Output the (x, y) coordinate of the center of the cell containing the given text.  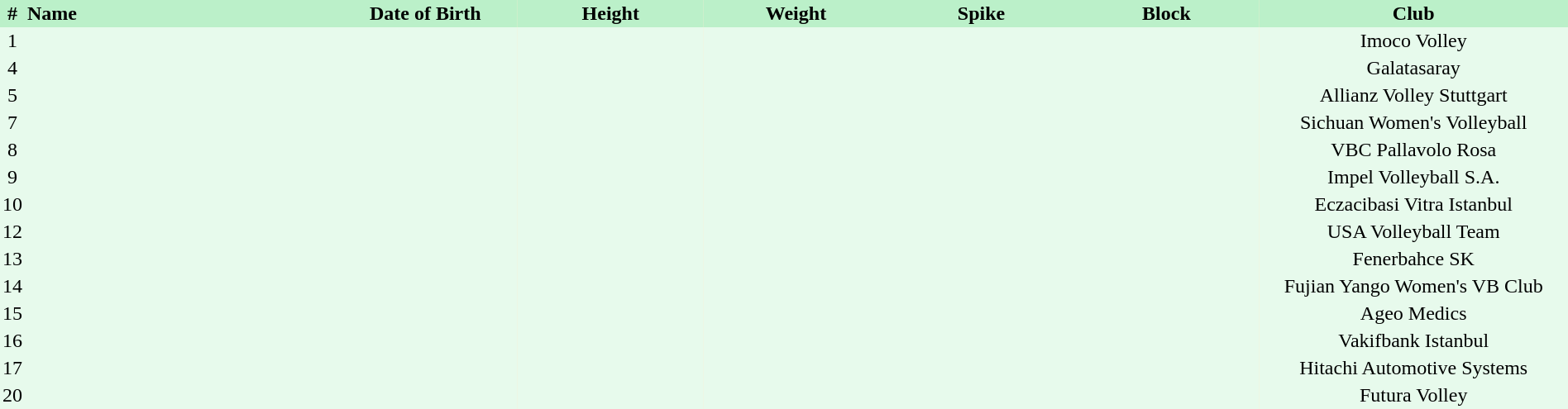
Name (179, 13)
12 (12, 231)
Fujian Yango Women's VB Club (1413, 286)
8 (12, 150)
4 (12, 68)
15 (12, 314)
16 (12, 340)
1 (12, 41)
10 (12, 205)
Impel Volleyball S.A. (1413, 177)
Date of Birth (425, 13)
13 (12, 259)
Sichuan Women's Volleyball (1413, 122)
Hitachi Automotive Systems (1413, 369)
Club (1413, 13)
Futura Volley (1413, 395)
VBC Pallavolo Rosa (1413, 150)
Weight (796, 13)
20 (12, 395)
Spike (982, 13)
14 (12, 286)
Fenerbahce SK (1413, 259)
Vakifbank Istanbul (1413, 340)
9 (12, 177)
Ageo Medics (1413, 314)
Block (1166, 13)
Eczacibasi Vitra Istanbul (1413, 205)
Height (610, 13)
Imoco Volley (1413, 41)
7 (12, 122)
17 (12, 369)
# (12, 13)
5 (12, 96)
Allianz Volley Stuttgart (1413, 96)
USA Volleyball Team (1413, 231)
Galatasaray (1413, 68)
